From the cell containing the given text, extract its center point as [x, y] coordinate. 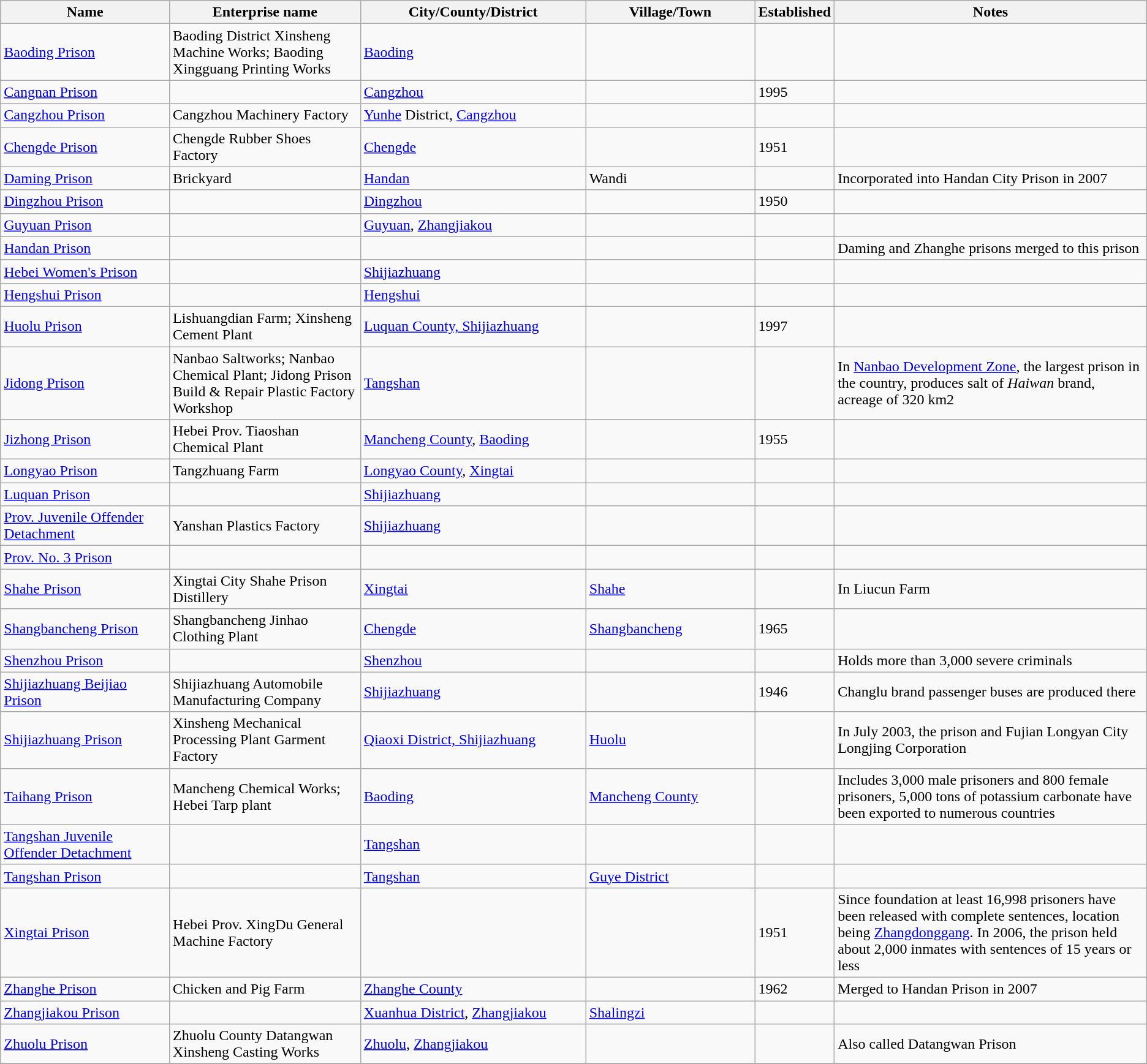
Cangnan Prison [85, 92]
Chengde Rubber Shoes Factory [265, 147]
Cangzhou [473, 92]
Tangzhuang Farm [265, 471]
Cangzhou Machinery Factory [265, 115]
In Nanbao Development Zone, the largest prison in the country, produces salt of Haiwan brand, acreage of 320 km2 [991, 383]
Jizhong Prison [85, 440]
In July 2003, the prison and Fujian Longyan City Longjing Corporation [991, 740]
Hebei Women's Prison [85, 271]
Dingzhou [473, 202]
Shangbancheng Prison [85, 628]
Longyao Prison [85, 471]
Xuanhua District, Zhangjiakou [473, 1013]
Baoding District Xinsheng Machine Works; Baoding Xingguang Printing Works [265, 52]
Huolu [670, 740]
Nanbao Saltworks; Nanbao Chemical Plant; Jidong Prison Build & Repair Plastic Factory Workshop [265, 383]
1965 [795, 628]
1955 [795, 440]
Zhangjiakou Prison [85, 1013]
Dingzhou Prison [85, 202]
Notes [991, 12]
Wandi [670, 178]
Shenzhou Prison [85, 660]
Brickyard [265, 178]
Tangshan Juvenile Offender Detachment [85, 844]
Shangbancheng Jinhao Clothing Plant [265, 628]
Shijiazhuang Automobile Manufacturing Company [265, 692]
Yunhe District, Cangzhou [473, 115]
1946 [795, 692]
Shenzhou [473, 660]
Shahe Prison [85, 589]
Includes 3,000 male prisoners and 800 female prisoners, 5,000 tons of potassium carbonate have been exported to numerous countries [991, 796]
Longyao County, Xingtai [473, 471]
Zhanghe Prison [85, 989]
Mancheng County [670, 796]
Luquan County, Shijiazhuang [473, 326]
Zhanghe County [473, 989]
Zhuolu Prison [85, 1044]
Mancheng Chemical Works; Hebei Tarp plant [265, 796]
Holds more than 3,000 severe criminals [991, 660]
Daming Prison [85, 178]
Chicken and Pig Farm [265, 989]
Huolu Prison [85, 326]
Zhuolu, Zhangjiakou [473, 1044]
Name [85, 12]
City/County/District [473, 12]
Chengde Prison [85, 147]
Prov. No. 3 Prison [85, 557]
Guyuan, Zhangjiakou [473, 225]
Shalingzi [670, 1013]
Hebei Prov. Tiaoshan Chemical Plant [265, 440]
Also called Datangwan Prison [991, 1044]
Xingtai Prison [85, 932]
Tangshan Prison [85, 876]
Mancheng County, Baoding [473, 440]
In Liucun Farm [991, 589]
Shijiazhuang Beijiao Prison [85, 692]
Lishuangdian Farm; Xinsheng Cement Plant [265, 326]
Luquan Prison [85, 494]
Qiaoxi District, Shijiazhuang [473, 740]
Merged to Handan Prison in 2007 [991, 989]
Yanshan Plastics Factory [265, 526]
Incorporated into Handan City Prison in 2007 [991, 178]
Enterprise name [265, 12]
Handan [473, 178]
Guye District [670, 876]
Shijiazhuang Prison [85, 740]
1995 [795, 92]
Taihang Prison [85, 796]
Changlu brand passenger buses are produced there [991, 692]
Shahe [670, 589]
Handan Prison [85, 248]
Hengshui Prison [85, 295]
Zhuolu County Datangwan Xinsheng Casting Works [265, 1044]
Xingtai [473, 589]
Xinsheng Mechanical Processing Plant Garment Factory [265, 740]
Hebei Prov. XingDu General Machine Factory [265, 932]
1997 [795, 326]
Jidong Prison [85, 383]
Established [795, 12]
1950 [795, 202]
Hengshui [473, 295]
Xingtai City Shahe Prison Distillery [265, 589]
1962 [795, 989]
Guyuan Prison [85, 225]
Baoding Prison [85, 52]
Daming and Zhanghe prisons merged to this prison [991, 248]
Cangzhou Prison [85, 115]
Prov. Juvenile Offender Detachment [85, 526]
Village/Town [670, 12]
Shangbancheng [670, 628]
